Return the [x, y] coordinate for the center point of the cell that contains the specified text.  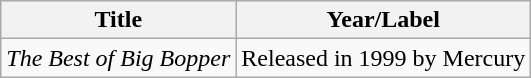
Year/Label [384, 20]
The Best of Big Bopper [118, 58]
Title [118, 20]
Released in 1999 by Mercury [384, 58]
